Pinpoint the cell where the given text exists, returning its [x, y] midpoint coordinate. 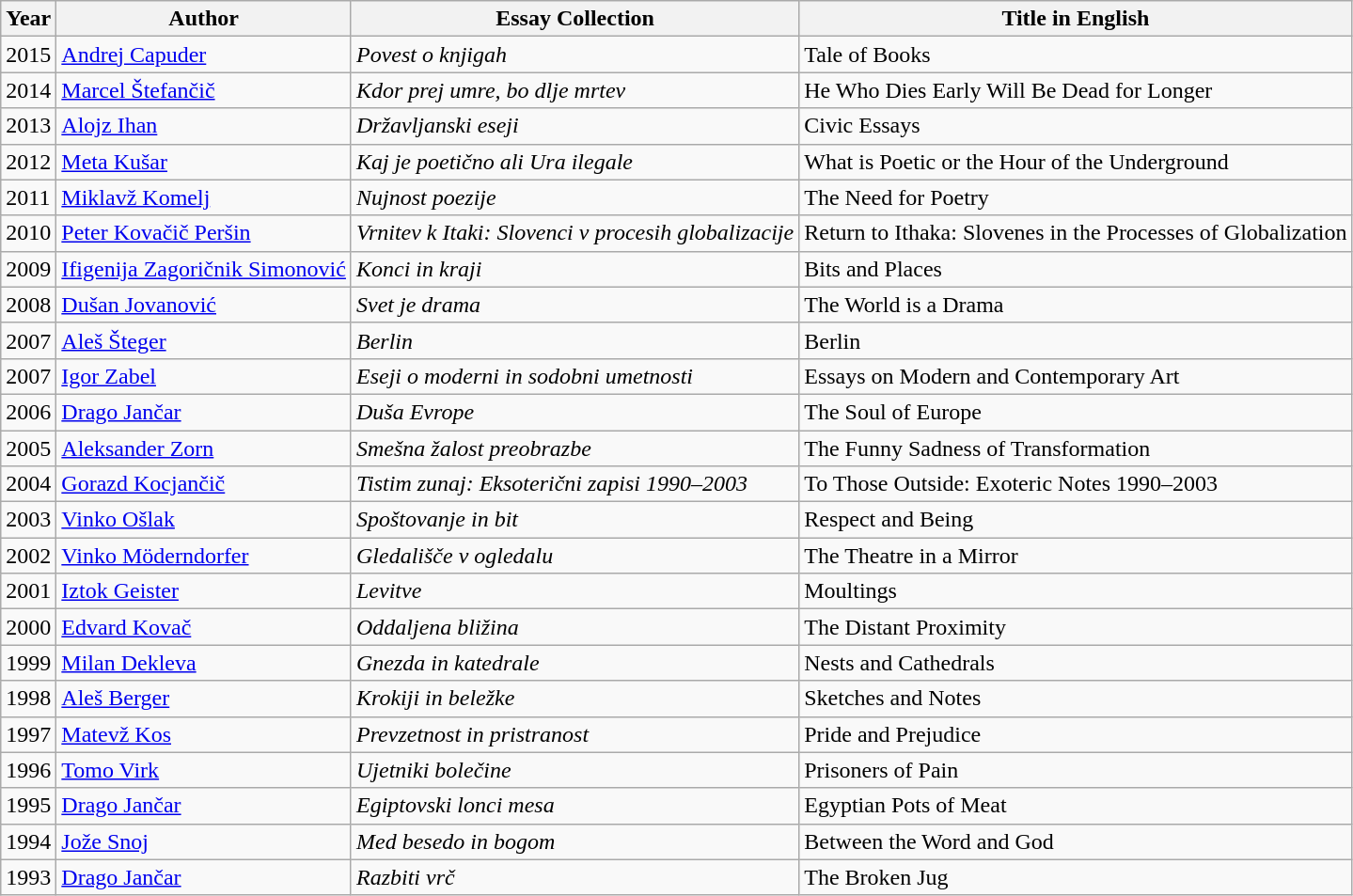
He Who Dies Early Will Be Dead for Longer [1076, 90]
Civic Essays [1076, 126]
Povest o knjigah [574, 55]
Kdor prej umre, bo dlje mrtev [574, 90]
1997 [28, 734]
Pride and Prejudice [1076, 734]
Miklavž Komelj [204, 197]
Nests and Cathedrals [1076, 663]
Razbiti vrč [574, 877]
Aleksander Zorn [204, 448]
Respect and Being [1076, 520]
Med besedo in bogom [574, 841]
2014 [28, 90]
Eseji o moderni in sodobni umetnosti [574, 376]
Egiptovski lonci mesa [574, 806]
Državljanski eseji [574, 126]
Alojz Ihan [204, 126]
2000 [28, 627]
The Need for Poetry [1076, 197]
Matevž Kos [204, 734]
2010 [28, 233]
Svet je drama [574, 305]
Nujnost poezije [574, 197]
1999 [28, 663]
2009 [28, 269]
Vrnitev k Itaki: Slovenci v procesih globalizacije [574, 233]
Levitve [574, 591]
Moultings [1076, 591]
Dušan Jovanović [204, 305]
The World is a Drama [1076, 305]
Gorazd Kocjančič [204, 484]
2015 [28, 55]
Bits and Places [1076, 269]
Prisoners of Pain [1076, 770]
1994 [28, 841]
2008 [28, 305]
Title in English [1076, 19]
To Those Outside: Exoteric Notes 1990–2003 [1076, 484]
Prevzetnost in pristranost [574, 734]
Gledališče v ogledalu [574, 556]
Krokiji in beležke [574, 699]
Vinko Möderndorfer [204, 556]
Year [28, 19]
2004 [28, 484]
Oddaljena bližina [574, 627]
Edvard Kovač [204, 627]
Vinko Ošlak [204, 520]
Ujetniki bolečine [574, 770]
Peter Kovačič Peršin [204, 233]
The Soul of Europe [1076, 412]
2006 [28, 412]
Marcel Štefančič [204, 90]
Duša Evrope [574, 412]
Igor Zabel [204, 376]
2002 [28, 556]
2011 [28, 197]
The Distant Proximity [1076, 627]
Return to Ithaka: Slovenes in the Processes of Globalization [1076, 233]
What is Poetic or the Hour of the Underground [1076, 162]
Aleš Berger [204, 699]
The Theatre in a Mirror [1076, 556]
Author [204, 19]
Meta Kušar [204, 162]
Spoštovanje in bit [574, 520]
The Funny Sadness of Transformation [1076, 448]
Konci in kraji [574, 269]
Egyptian Pots of Meat [1076, 806]
Between the Word and God [1076, 841]
Gnezda in katedrale [574, 663]
1993 [28, 877]
Tomo Virk [204, 770]
Essay Collection [574, 19]
Kaj je poetično ali Ura ilegale [574, 162]
2001 [28, 591]
Tistim zunaj: Eksoterični zapisi 1990–2003 [574, 484]
Smešna žalost preobrazbe [574, 448]
1996 [28, 770]
Ifigenija Zagoričnik Simonović [204, 269]
The Broken Jug [1076, 877]
1998 [28, 699]
Jože Snoj [204, 841]
2003 [28, 520]
Sketches and Notes [1076, 699]
Aleš Šteger [204, 340]
Essays on Modern and Contemporary Art [1076, 376]
2005 [28, 448]
Milan Dekleva [204, 663]
Tale of Books [1076, 55]
Andrej Capuder [204, 55]
1995 [28, 806]
2012 [28, 162]
Iztok Geister [204, 591]
2013 [28, 126]
